Output the [X, Y] coordinate of the center of the cell containing the given text.  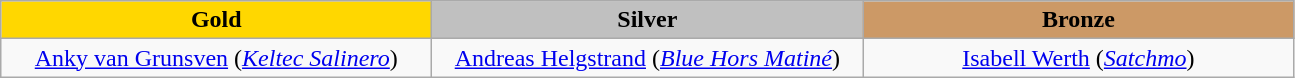
Andreas Helgstrand (Blue Hors Matiné) [648, 58]
Isabell Werth (Satchmo) [1078, 58]
Anky van Grunsven (Keltec Salinero) [216, 58]
Bronze [1078, 20]
Silver [648, 20]
Gold [216, 20]
